Pinpoint the cell where the given text exists, returning its (x, y) midpoint coordinate. 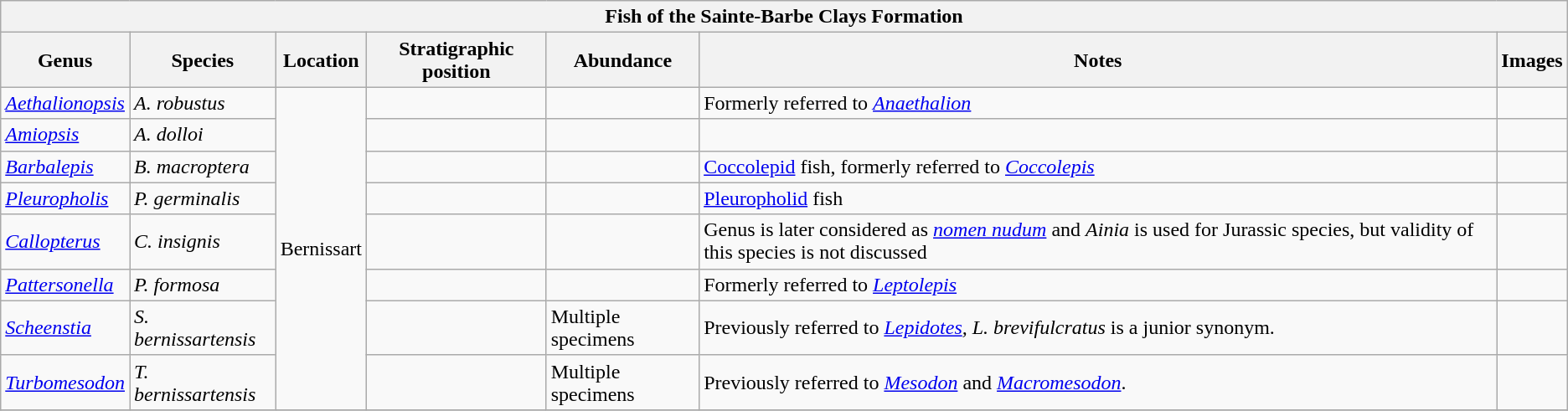
Genus (65, 60)
Notes (1098, 60)
Location (321, 60)
Formerly referred to Anaethalion (1098, 103)
Bernissart (321, 249)
Pattersonella (65, 285)
Scheenstia (65, 328)
Callopterus (65, 241)
Fish of the Sainte-Barbe Clays Formation (784, 17)
P. germinalis (203, 198)
Turbomesodon (65, 382)
Stratigraphic position (456, 60)
A. dolloi (203, 135)
Abundance (622, 60)
Aethalionopsis (65, 103)
Genus is later considered as nomen nudum and Ainia is used for Jurassic species, but validity of this species is not discussed (1098, 241)
Previously referred to Mesodon and Macromesodon. (1098, 382)
Formerly referred to Leptolepis (1098, 285)
T. bernissartensis (203, 382)
B. macroptera (203, 167)
Images (1532, 60)
C. insignis (203, 241)
P. formosa (203, 285)
Species (203, 60)
Pleuropholid fish (1098, 198)
A. robustus (203, 103)
Previously referred to Lepidotes, L. brevifulcratus is a junior synonym. (1098, 328)
Pleuropholis (65, 198)
Barbalepis (65, 167)
S. bernissartensis (203, 328)
Amiopsis (65, 135)
Coccolepid fish, formerly referred to Coccolepis (1098, 167)
